Locate the cell with the specified text and output its (X, Y) center coordinate. 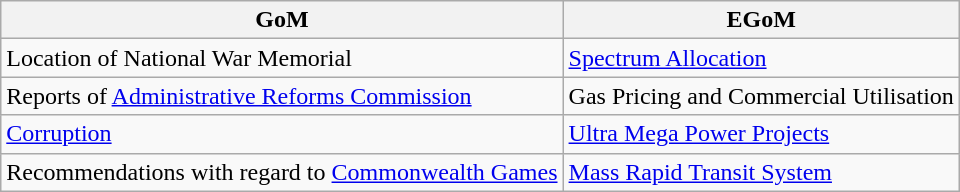
Mass Rapid Transit System (761, 172)
Location of National War Memorial (282, 58)
Recommendations with regard to Commonwealth Games (282, 172)
Gas Pricing and Commercial Utilisation (761, 96)
Spectrum Allocation (761, 58)
Ultra Mega Power Projects (761, 134)
GoM (282, 20)
EGoM (761, 20)
Corruption (282, 134)
Reports of Administrative Reforms Commission (282, 96)
